Determine the [X, Y] coordinate at the center of the cell enclosing the given text.  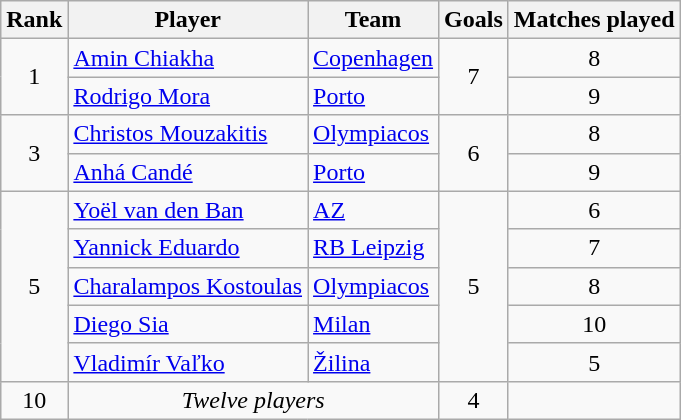
Rank [34, 20]
Christos Mouzakitis [188, 134]
Milan [374, 324]
Goals [474, 20]
Charalampos Kostoulas [188, 286]
3 [34, 153]
Matches played [594, 20]
Twelve players [254, 400]
Diego Sia [188, 324]
Copenhagen [374, 58]
Anhá Candé [188, 172]
Rodrigo Mora [188, 96]
4 [474, 400]
Player [188, 20]
Žilina [374, 362]
Vladimír Vaľko [188, 362]
Team [374, 20]
RB Leipzig [374, 248]
AZ [374, 210]
Yannick Eduardo [188, 248]
Amin Chiakha [188, 58]
Yoël van den Ban [188, 210]
1 [34, 77]
